Return the [x, y] coordinate for the center point of the cell that contains the specified text.  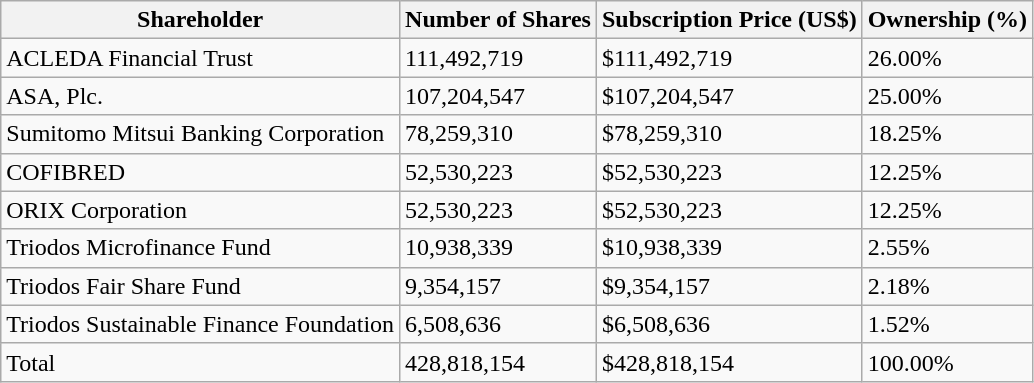
18.25% [947, 134]
Ownership (%) [947, 20]
10,938,339 [498, 248]
Triodos Sustainable Finance Foundation [200, 324]
9,354,157 [498, 286]
ACLEDA Financial Trust [200, 58]
Sumitomo Mitsui Banking Corporation [200, 134]
$6,508,636 [729, 324]
$78,259,310 [729, 134]
78,259,310 [498, 134]
Shareholder [200, 20]
111,492,719 [498, 58]
428,818,154 [498, 362]
Total [200, 362]
26.00% [947, 58]
Number of Shares [498, 20]
$428,818,154 [729, 362]
100.00% [947, 362]
ORIX Corporation [200, 210]
COFIBRED [200, 172]
Triodos Microfinance Fund [200, 248]
Subscription Price (US$) [729, 20]
25.00% [947, 96]
2.55% [947, 248]
1.52% [947, 324]
Triodos Fair Share Fund [200, 286]
6,508,636 [498, 324]
$9,354,157 [729, 286]
$10,938,339 [729, 248]
ASA, Plc. [200, 96]
$107,204,547 [729, 96]
107,204,547 [498, 96]
$111,492,719 [729, 58]
2.18% [947, 286]
